Search for the cell housing the specified text and yield its (x, y) center coordinate. 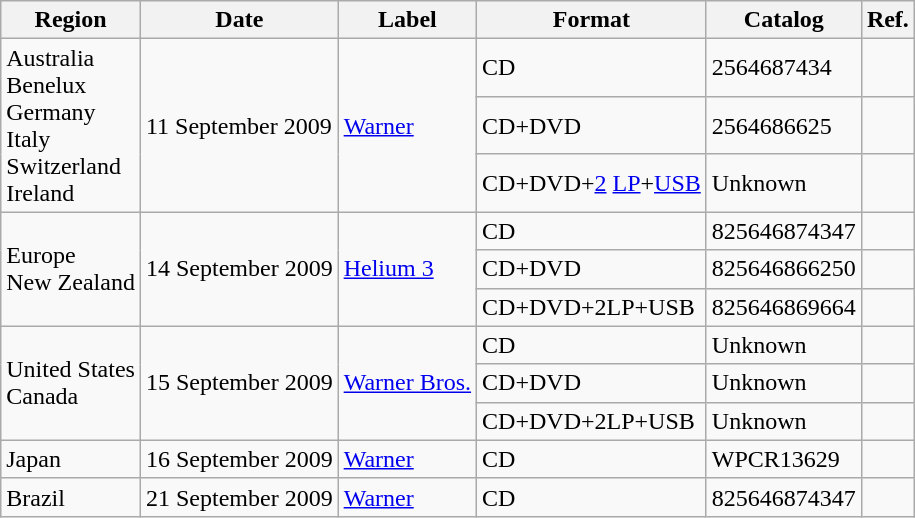
Date (239, 20)
825646869664 (784, 307)
Region (71, 20)
2564687434 (784, 68)
825646866250 (784, 269)
WPCR13629 (784, 459)
United StatesCanada (71, 383)
Warner Bros. (407, 383)
Label (407, 20)
AustraliaBeneluxGermanyItalySwitzerlandIreland (71, 126)
CD+DVD+2 LP+USB (592, 183)
Catalog (784, 20)
Format (592, 20)
11 September 2009 (239, 126)
15 September 2009 (239, 383)
Helium 3 (407, 269)
21 September 2009 (239, 497)
Ref. (888, 20)
16 September 2009 (239, 459)
Japan (71, 459)
Europe New Zealand (71, 269)
2564686625 (784, 125)
14 September 2009 (239, 269)
Brazil (71, 497)
